Return the (x, y) coordinate for the center point of the cell that contains the specified text.  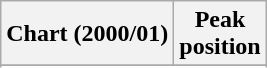
Peakposition (220, 34)
Chart (2000/01) (88, 34)
